Determine the (x, y) coordinate at the center of the cell enclosing the given text.  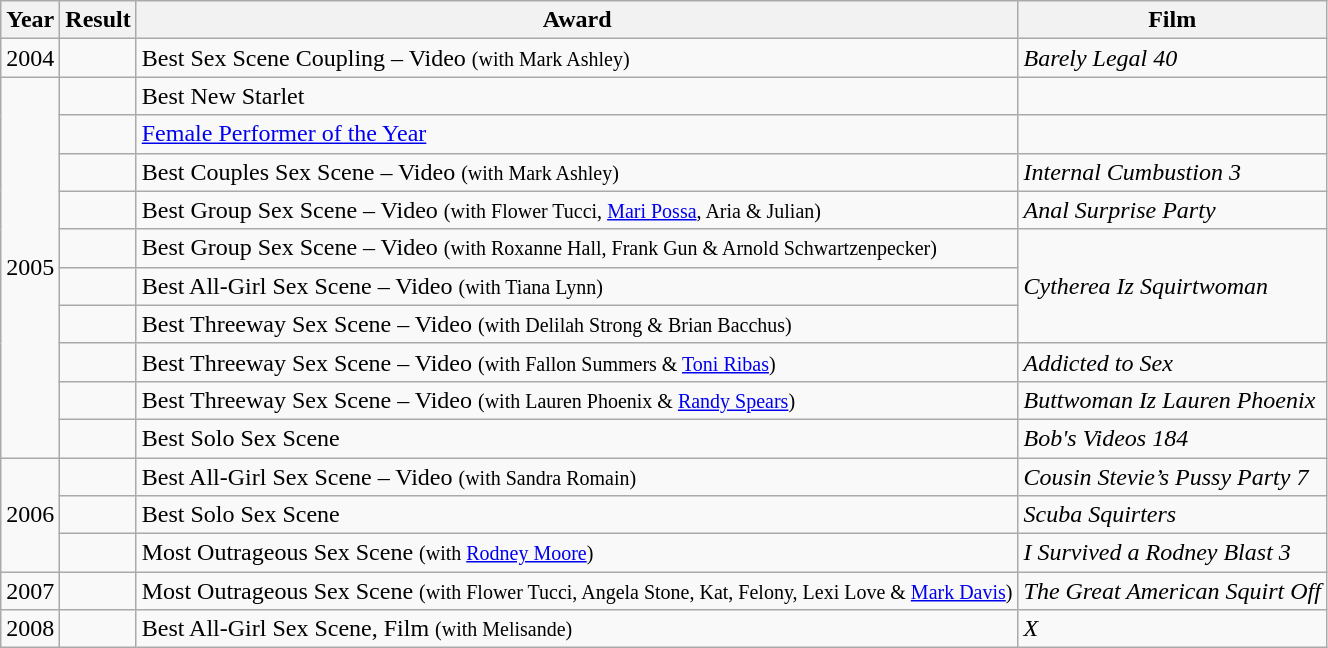
Best Group Sex Scene – Video (with Flower Tucci, Mari Possa, Aria & Julian) (577, 210)
Cousin Stevie’s Pussy Party 7 (1172, 477)
Film (1172, 20)
X (1172, 629)
Internal Cumbustion 3 (1172, 172)
Year (30, 20)
Best Sex Scene Coupling – Video (with Mark Ashley) (577, 58)
Best All-Girl Sex Scene – Video (with Tiana Lynn) (577, 286)
Best Threeway Sex Scene – Video (with Lauren Phoenix & Randy Spears) (577, 400)
Best All-Girl Sex Scene, Film (with Melisande) (577, 629)
Most Outrageous Sex Scene (with Flower Tucci, Angela Stone, Kat, Felony, Lexi Love & Mark Davis) (577, 591)
2004 (30, 58)
Result (98, 20)
Best Threeway Sex Scene – Video (with Delilah Strong & Brian Bacchus) (577, 324)
2005 (30, 268)
Barely Legal 40 (1172, 58)
Female Performer of the Year (577, 134)
Best All-Girl Sex Scene – Video (with Sandra Romain) (577, 477)
Buttwoman Iz Lauren Phoenix (1172, 400)
Bob's Videos 184 (1172, 438)
2008 (30, 629)
Addicted to Sex (1172, 362)
Best Group Sex Scene – Video (with Roxanne Hall, Frank Gun & Arnold Schwartzenpecker) (577, 248)
Cytherea Iz Squirtwoman (1172, 286)
The Great American Squirt Off (1172, 591)
Anal Surprise Party (1172, 210)
Best New Starlet (577, 96)
2006 (30, 515)
2007 (30, 591)
I Survived a Rodney Blast 3 (1172, 553)
Most Outrageous Sex Scene (with Rodney Moore) (577, 553)
Best Couples Sex Scene – Video (with Mark Ashley) (577, 172)
Award (577, 20)
Scuba Squirters (1172, 515)
Best Threeway Sex Scene – Video (with Fallon Summers & Toni Ribas) (577, 362)
